Search for the cell housing the specified text and yield its [x, y] center coordinate. 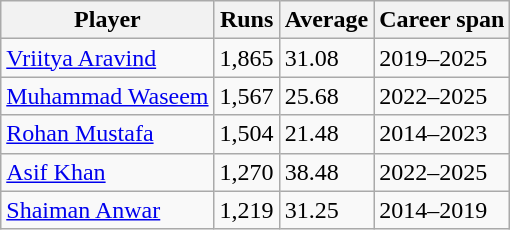
Runs [246, 20]
1,219 [246, 210]
Player [108, 20]
Career span [442, 20]
Rohan Mustafa [108, 134]
Muhammad Waseem [108, 96]
2014–2019 [442, 210]
1,270 [246, 172]
Shaiman Anwar [108, 210]
2014–2023 [442, 134]
25.68 [326, 96]
1,567 [246, 96]
Average [326, 20]
31.25 [326, 210]
21.48 [326, 134]
Asif Khan [108, 172]
2019–2025 [442, 58]
1,504 [246, 134]
31.08 [326, 58]
Vriitya Aravind [108, 58]
38.48 [326, 172]
1,865 [246, 58]
